Extract the (X, Y) coordinate from the center of the cell holding the provided text.  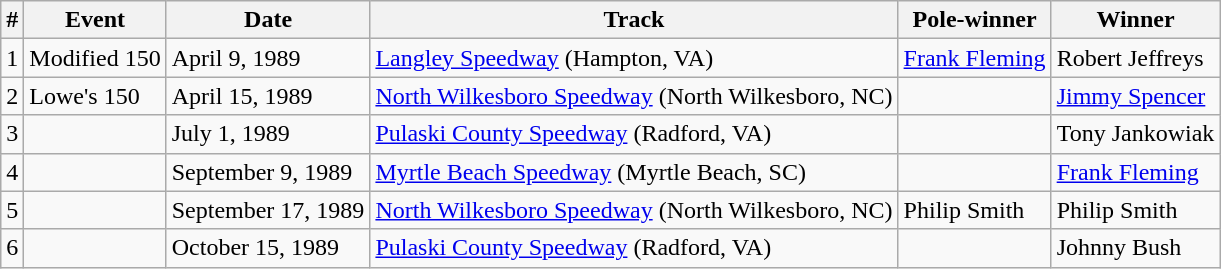
1 (12, 58)
Myrtle Beach Speedway (Myrtle Beach, SC) (634, 172)
6 (12, 248)
4 (12, 172)
Jimmy Spencer (1136, 96)
Pole-winner (974, 20)
September 9, 1989 (268, 172)
Langley Speedway (Hampton, VA) (634, 58)
Event (95, 20)
Lowe's 150 (95, 96)
Modified 150 (95, 58)
Johnny Bush (1136, 248)
April 15, 1989 (268, 96)
5 (12, 210)
Robert Jeffreys (1136, 58)
July 1, 1989 (268, 134)
April 9, 1989 (268, 58)
2 (12, 96)
Track (634, 20)
Tony Jankowiak (1136, 134)
Date (268, 20)
3 (12, 134)
Winner (1136, 20)
September 17, 1989 (268, 210)
# (12, 20)
October 15, 1989 (268, 248)
